Extract the (X, Y) coordinate from the center of the cell holding the provided text.  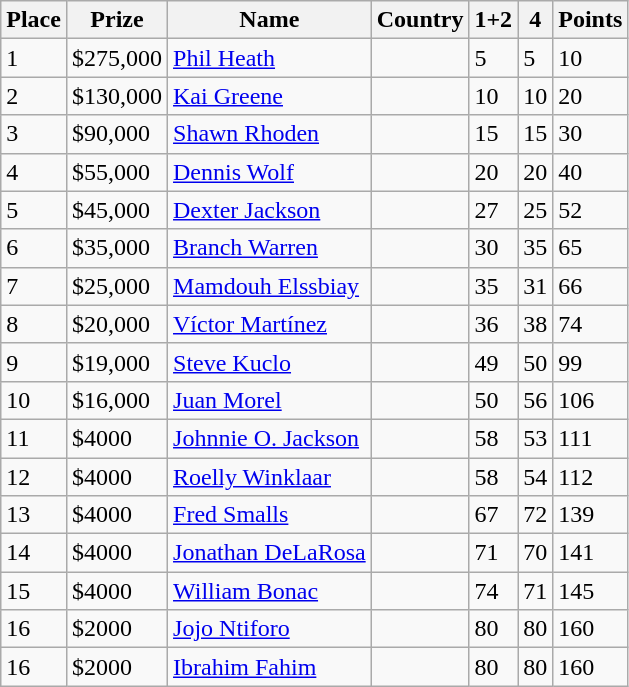
$90,000 (116, 134)
$45,000 (116, 210)
$20,000 (116, 324)
25 (536, 210)
Kai Greene (270, 96)
11 (34, 438)
14 (34, 553)
54 (536, 477)
Dennis Wolf (270, 172)
Jonathan DeLaRosa (270, 553)
111 (590, 438)
Branch Warren (270, 248)
66 (590, 286)
Jojo Ntiforo (270, 629)
1 (34, 58)
Place (34, 20)
13 (34, 515)
Johnnie O. Jackson (270, 438)
Dexter Jackson (270, 210)
67 (494, 515)
139 (590, 515)
49 (494, 362)
$130,000 (116, 96)
Points (590, 20)
Name (270, 20)
William Bonac (270, 591)
3 (34, 134)
27 (494, 210)
Shawn Rhoden (270, 134)
$275,000 (116, 58)
38 (536, 324)
53 (536, 438)
31 (536, 286)
$35,000 (116, 248)
7 (34, 286)
$55,000 (116, 172)
70 (536, 553)
112 (590, 477)
Juan Morel (270, 400)
12 (34, 477)
Steve Kuclo (270, 362)
9 (34, 362)
40 (590, 172)
Roelly Winklaar (270, 477)
6 (34, 248)
$19,000 (116, 362)
2 (34, 96)
Mamdouh Elssbiay (270, 286)
1+2 (494, 20)
36 (494, 324)
72 (536, 515)
Ibrahim Fahim (270, 667)
141 (590, 553)
8 (34, 324)
Fred Smalls (270, 515)
145 (590, 591)
Phil Heath (270, 58)
Víctor Martínez (270, 324)
56 (536, 400)
52 (590, 210)
106 (590, 400)
99 (590, 362)
$16,000 (116, 400)
$25,000 (116, 286)
65 (590, 248)
Prize (116, 20)
Country (420, 20)
